Output the (x, y) coordinate of the center of the cell containing the given text.  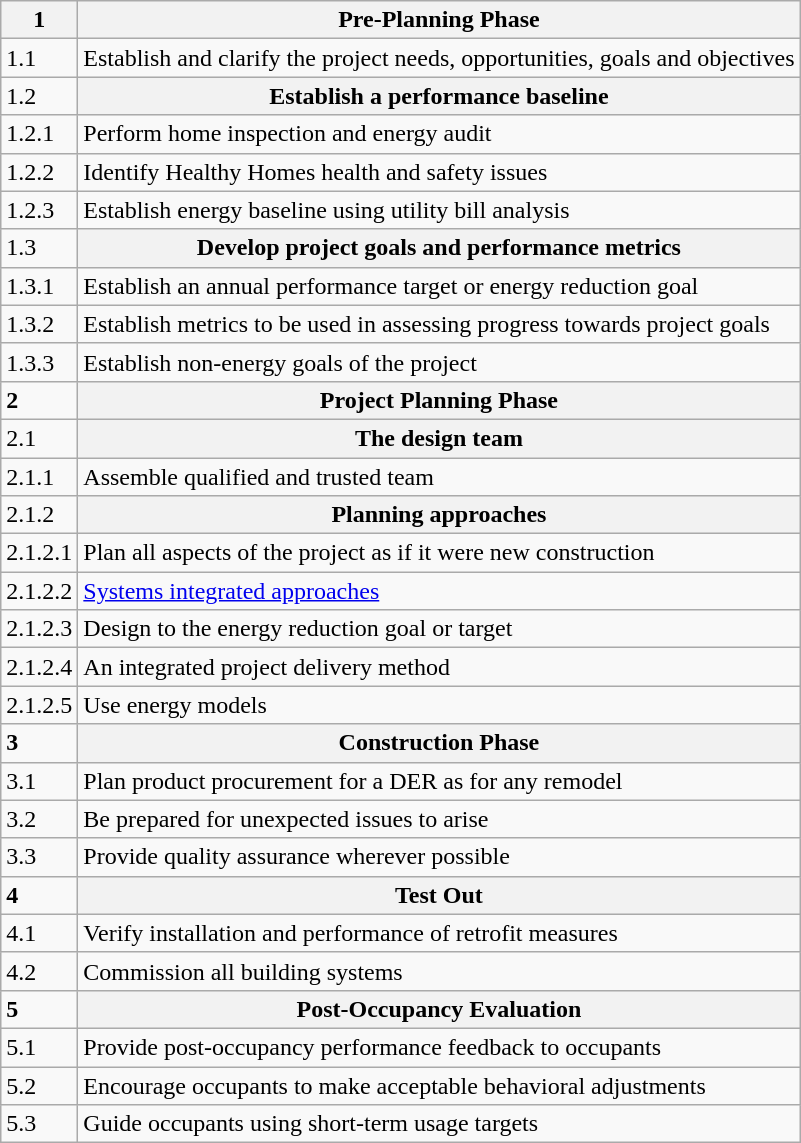
1.2.1 (40, 134)
Design to the energy reduction goal or target (439, 629)
Guide occupants using short-term usage targets (439, 1124)
3.2 (40, 819)
1.1 (40, 58)
2.1.1 (40, 477)
Commission all building systems (439, 971)
Systems integrated approaches (439, 591)
1 (40, 20)
3.1 (40, 781)
1.3.3 (40, 362)
4.1 (40, 933)
Project Planning Phase (439, 400)
Establish and clarify the project needs, opportunities, goals and objectives (439, 58)
2.1.2 (40, 515)
1.3 (40, 248)
Construction Phase (439, 743)
2.1.2.3 (40, 629)
Use energy models (439, 705)
Develop project goals and performance metrics (439, 248)
Test Out (439, 895)
2.1.2.1 (40, 553)
Provide quality assurance wherever possible (439, 857)
Verify installation and performance of retrofit measures (439, 933)
An integrated project delivery method (439, 667)
5.1 (40, 1047)
1.3.2 (40, 324)
Pre-Planning Phase (439, 20)
Encourage occupants to make acceptable behavioral adjustments (439, 1085)
1.2.3 (40, 210)
3 (40, 743)
Establish non-energy goals of the project (439, 362)
1.2 (40, 96)
Plan all aspects of the project as if it were new construction (439, 553)
4.2 (40, 971)
2.1.2.5 (40, 705)
Post-Occupancy Evaluation (439, 1009)
Perform home inspection and energy audit (439, 134)
The design team (439, 438)
5.3 (40, 1124)
Establish energy baseline using utility bill analysis (439, 210)
4 (40, 895)
Provide post-occupancy performance feedback to occupants (439, 1047)
1.2.2 (40, 172)
1.3.1 (40, 286)
Plan product procurement for a DER as for any remodel (439, 781)
Establish metrics to be used in assessing progress towards project goals (439, 324)
Establish a performance baseline (439, 96)
Assemble qualified and trusted team (439, 477)
Establish an annual performance target or energy reduction goal (439, 286)
2.1.2.4 (40, 667)
Be prepared for unexpected issues to arise (439, 819)
3.3 (40, 857)
5.2 (40, 1085)
2 (40, 400)
Identify Healthy Homes health and safety issues (439, 172)
2.1 (40, 438)
Planning approaches (439, 515)
2.1.2.2 (40, 591)
5 (40, 1009)
